Output the (x, y) coordinate of the center of the cell containing the given text.  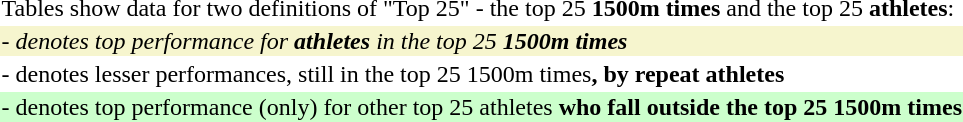
- denotes top performance (only) for other top 25 athletes who fall outside the top 25 1500m times (482, 107)
- denotes lesser performances, still in the top 25 1500m times, by repeat athletes (482, 74)
- denotes top performance for athletes in the top 25 1500m times (482, 41)
